Identify which cell holds the provided text, then report its [x, y] central coordinate. 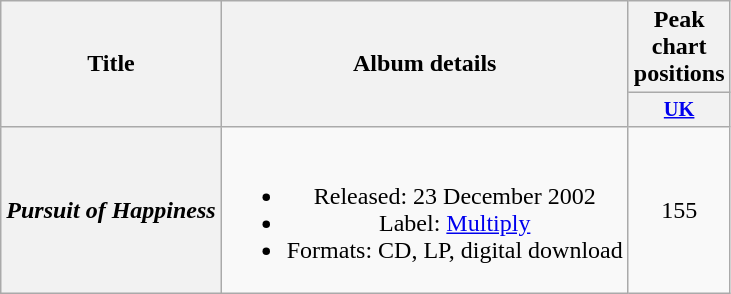
Album details [424, 64]
Pursuit of Happiness [111, 210]
Title [111, 64]
155 [679, 210]
Peak chart positions [679, 47]
Released: 23 December 2002Label: MultiplyFormats: CD, LP, digital download [424, 210]
UK [679, 110]
